Find where the given text appears and provide that cell's center as (X, Y) coordinate. 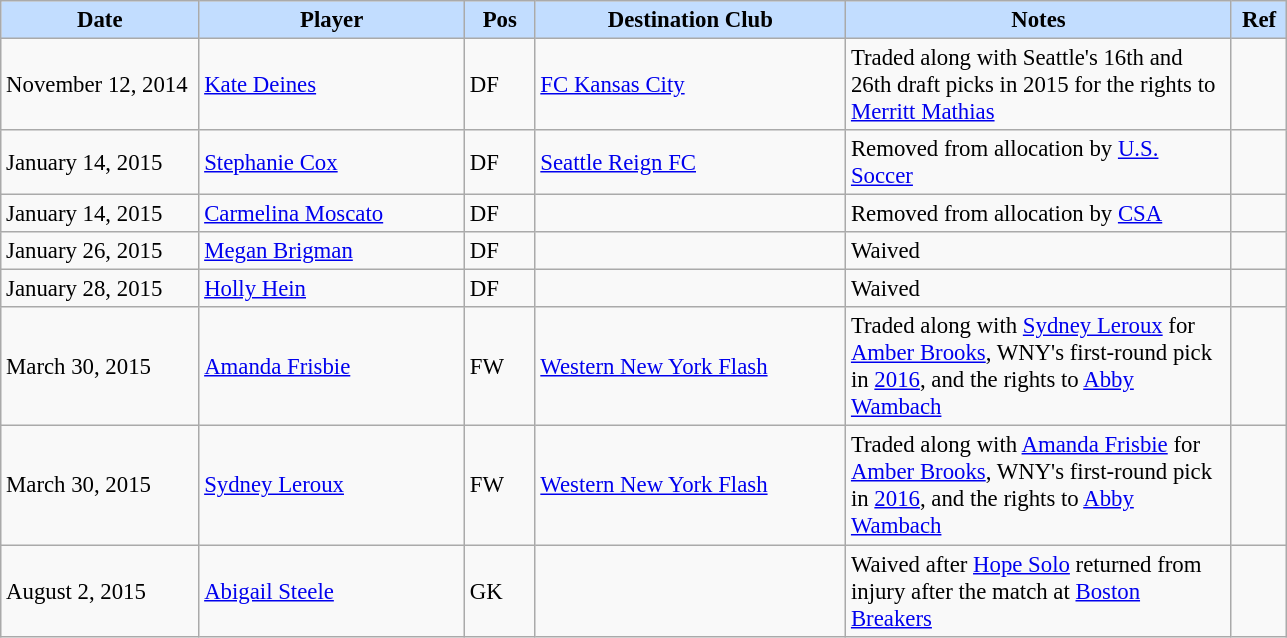
January 26, 2015 (100, 251)
January 28, 2015 (100, 289)
Traded along with Sydney Leroux for Amber Brooks, WNY's first-round pick in 2016, and the rights to Abby Wambach (1039, 368)
Traded along with Seattle's 16th and 26th draft picks in 2015 for the rights to Merritt Mathias (1039, 85)
Removed from allocation by U.S. Soccer (1039, 162)
Sydney Leroux (332, 486)
Stephanie Cox (332, 162)
Player (332, 20)
Ref (1259, 20)
Traded along with Amanda Frisbie for Amber Brooks, WNY's first-round pick in 2016, and the rights to Abby Wambach (1039, 486)
Kate Deines (332, 85)
November 12, 2014 (100, 85)
Waived after Hope Solo returned from injury after the match at Boston Breakers (1039, 591)
Date (100, 20)
Holly Hein (332, 289)
Carmelina Moscato (332, 214)
August 2, 2015 (100, 591)
Abigail Steele (332, 591)
FC Kansas City (690, 85)
Amanda Frisbie (332, 368)
GK (500, 591)
Pos (500, 20)
Removed from allocation by CSA (1039, 214)
Seattle Reign FC (690, 162)
Destination Club (690, 20)
Megan Brigman (332, 251)
Notes (1039, 20)
